From the cell containing the given text, extract its center point as [x, y] coordinate. 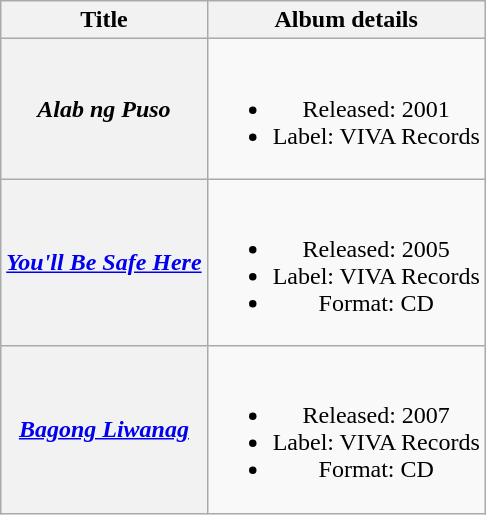
Released: 2001Label: VIVA Records [346, 109]
Title [104, 20]
Released: 2007Label: VIVA RecordsFormat: CD [346, 430]
Released: 2005Label: VIVA RecordsFormat: CD [346, 262]
Alab ng Puso [104, 109]
Album details [346, 20]
Bagong Liwanag [104, 430]
You'll Be Safe Here [104, 262]
